Capture the cell that displays the provided text and extract its [X, Y] central coordinate. 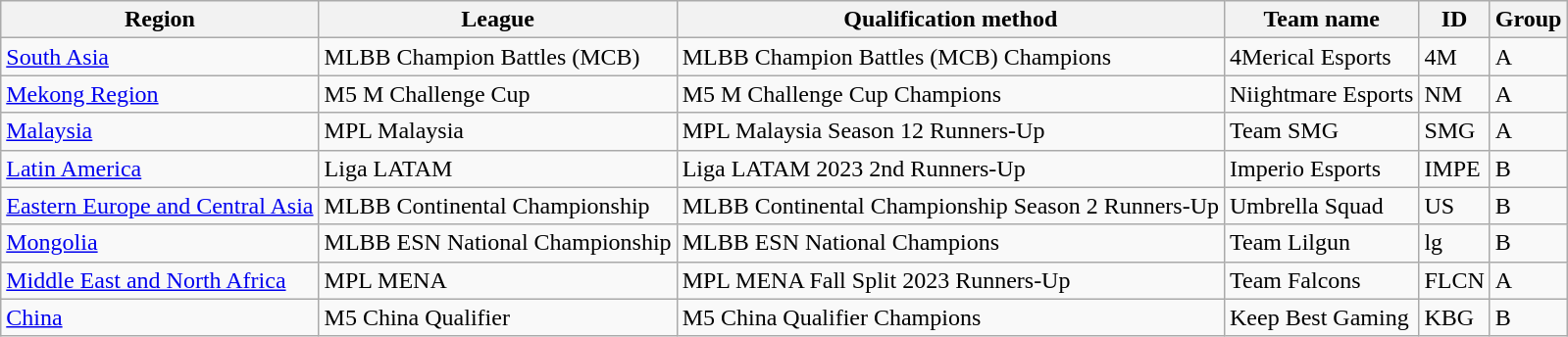
M5 China Qualifier Champions [950, 317]
MLBB Continental Championship Season 2 Runners-Up [950, 206]
Mekong Region [160, 94]
China [160, 317]
M5 M Challenge Cup [498, 94]
South Asia [160, 57]
KBG [1454, 317]
Team name [1321, 20]
Niightmare Esports [1321, 94]
Team Lilgun [1321, 243]
Region [160, 20]
League [498, 20]
MPL Malaysia [498, 131]
ID [1454, 20]
lg [1454, 243]
Eastern Europe and Central Asia [160, 206]
Liga LATAM [498, 168]
Liga LATAM 2023 2nd Runners-Up [950, 168]
M5 M Challenge Cup Champions [950, 94]
4Merical Esports [1321, 57]
Qualification method [950, 20]
M5 China Qualifier [498, 317]
NM [1454, 94]
Latin America [160, 168]
Imperio Esports [1321, 168]
MLBB Continental Championship [498, 206]
MLBB Champion Battles (MCB) [498, 57]
Team Falcons [1321, 280]
MLBB Champion Battles (MCB) Champions [950, 57]
Umbrella Squad [1321, 206]
MPL Malaysia Season 12 Runners-Up [950, 131]
FLCN [1454, 280]
SMG [1454, 131]
Team SMG [1321, 131]
Mongolia [160, 243]
4M [1454, 57]
MLBB ESN National Championship [498, 243]
MLBB ESN National Champions [950, 243]
IMPE [1454, 168]
MPL MENA Fall Split 2023 Runners-Up [950, 280]
Middle East and North Africa [160, 280]
US [1454, 206]
Keep Best Gaming [1321, 317]
MPL MENA [498, 280]
Malaysia [160, 131]
Group [1528, 20]
